From the cell containing the given text, extract its center point as (x, y) coordinate. 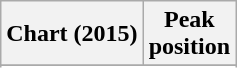
Chart (2015) (72, 34)
Peak position (189, 34)
